Output the (x, y) coordinate of the center of the cell containing the given text.  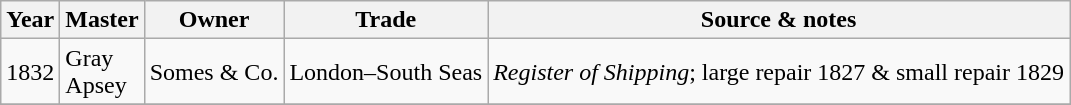
Somes & Co. (214, 72)
Source & notes (779, 20)
Register of Shipping; large repair 1827 & small repair 1829 (779, 72)
GrayApsey (102, 72)
Year (30, 20)
Trade (386, 20)
Master (102, 20)
1832 (30, 72)
London–South Seas (386, 72)
Owner (214, 20)
